Detect which cell encompasses the target text, then output its [x, y] center coordinate. 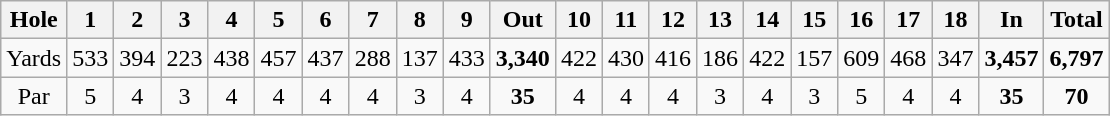
1 [90, 20]
437 [326, 58]
9 [466, 20]
6,797 [1076, 58]
Yards [34, 58]
457 [278, 58]
18 [956, 20]
137 [420, 58]
15 [814, 20]
394 [138, 58]
157 [814, 58]
533 [90, 58]
430 [626, 58]
609 [862, 58]
Hole [34, 20]
Total [1076, 20]
223 [184, 58]
17 [908, 20]
186 [720, 58]
347 [956, 58]
433 [466, 58]
70 [1076, 96]
In [1012, 20]
288 [372, 58]
2 [138, 20]
12 [672, 20]
438 [232, 58]
Par [34, 96]
3,457 [1012, 58]
416 [672, 58]
Out [522, 20]
6 [326, 20]
11 [626, 20]
14 [768, 20]
13 [720, 20]
8 [420, 20]
16 [862, 20]
468 [908, 58]
3,340 [522, 58]
10 [578, 20]
7 [372, 20]
